Find where the given text appears and provide that cell's center as [X, Y] coordinate. 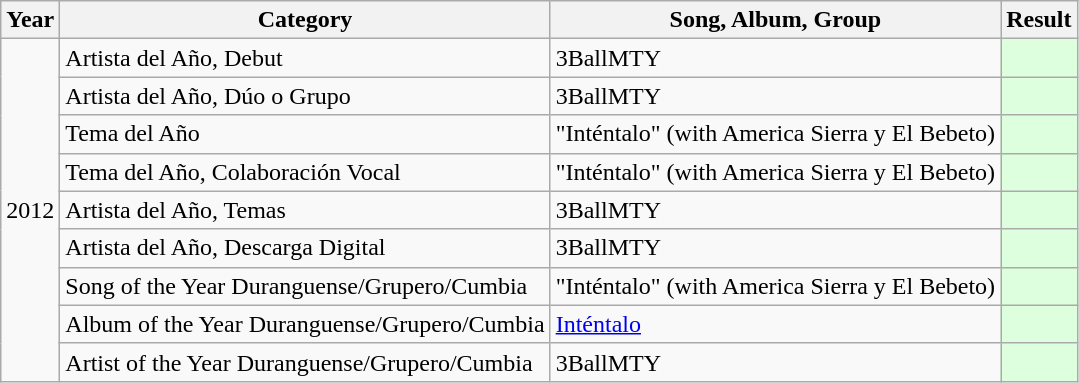
Result [1039, 20]
Category [305, 20]
Artista del Año, Temas [305, 210]
2012 [30, 210]
Tema del Año [305, 134]
Year [30, 20]
Artista del Año, Dúo o Grupo [305, 96]
Song of the Year Duranguense/Grupero/Cumbia [305, 286]
Artista del Año, Descarga Digital [305, 248]
Tema del Año, Colaboración Vocal [305, 172]
Album of the Year Duranguense/Grupero/Cumbia [305, 324]
Inténtalo [776, 324]
Artista del Año, Debut [305, 58]
Song, Album, Group [776, 20]
Artist of the Year Duranguense/Grupero/Cumbia [305, 362]
